For the text-containing cell, return its midpoint in (X, Y) coordinate format. 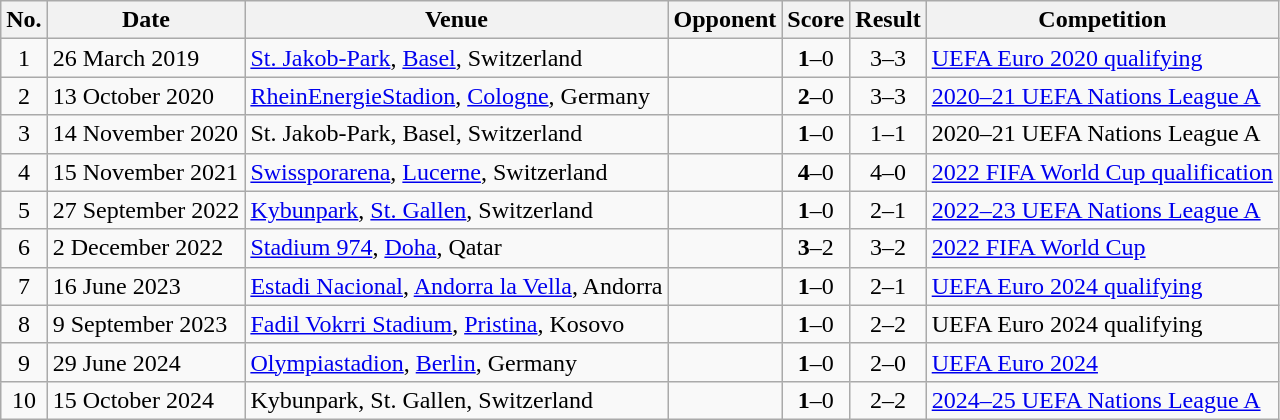
Competition (1102, 20)
29 June 2024 (146, 362)
15 October 2024 (146, 400)
6 (24, 248)
2022–23 UEFA Nations League A (1102, 210)
No. (24, 20)
7 (24, 286)
3 (24, 134)
26 March 2019 (146, 58)
2022 FIFA World Cup (1102, 248)
Venue (456, 20)
4 (24, 172)
10 (24, 400)
Fadil Vokrri Stadium, Pristina, Kosovo (456, 324)
2 (24, 96)
2 December 2022 (146, 248)
16 June 2023 (146, 286)
Olympiastadion, Berlin, Germany (456, 362)
1 (24, 58)
5 (24, 210)
2024–25 UEFA Nations League A (1102, 400)
Estadi Nacional, Andorra la Vella, Andorra (456, 286)
Date (146, 20)
8 (24, 324)
UEFA Euro 2020 qualifying (1102, 58)
Result (888, 20)
2022 FIFA World Cup qualification (1102, 172)
9 (24, 362)
Score (816, 20)
UEFA Euro 2024 (1102, 362)
RheinEnergieStadion, Cologne, Germany (456, 96)
27 September 2022 (146, 210)
Stadium 974, Doha, Qatar (456, 248)
1–1 (888, 134)
14 November 2020 (146, 134)
15 November 2021 (146, 172)
9 September 2023 (146, 324)
13 October 2020 (146, 96)
Opponent (725, 20)
Swissporarena, Lucerne, Switzerland (456, 172)
